For the text-containing cell, return its midpoint in [X, Y] coordinate format. 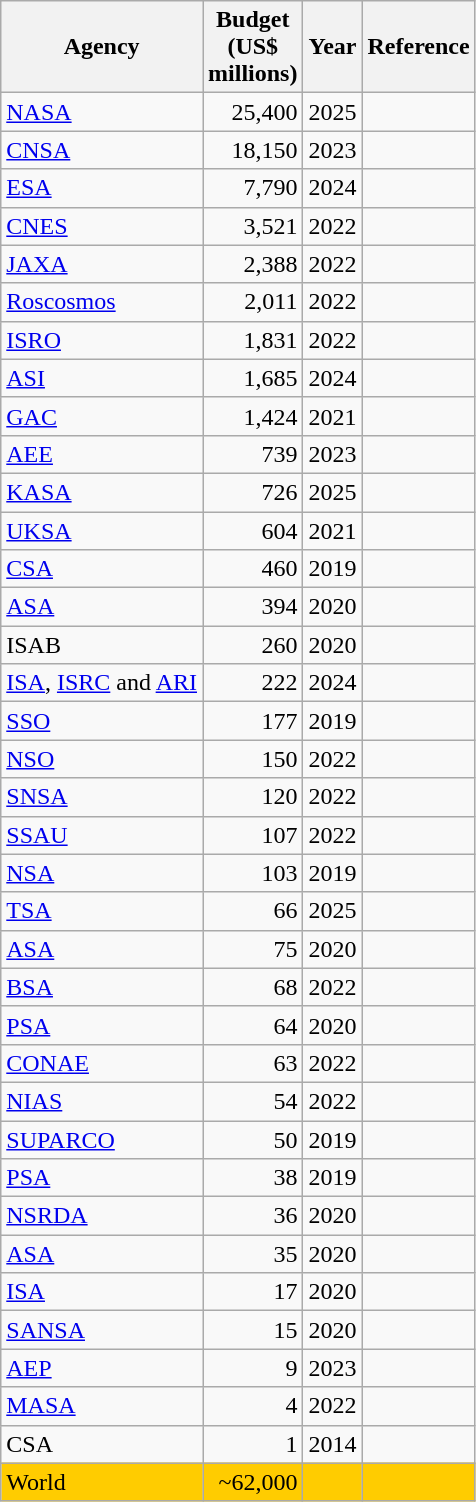
CNSA [102, 150]
2014 [332, 1444]
50 [253, 1139]
MASA [102, 1406]
64 [253, 1025]
AEP [102, 1368]
222 [253, 683]
460 [253, 569]
63 [253, 1063]
Roscosmos [102, 302]
NSRDA [102, 1216]
18,150 [253, 150]
GAC [102, 416]
~62,000 [253, 1482]
SANSA [102, 1330]
NSO [102, 759]
120 [253, 797]
1,424 [253, 416]
ASI [102, 378]
150 [253, 759]
54 [253, 1101]
World [102, 1482]
38 [253, 1178]
ISAB [102, 645]
604 [253, 531]
1,831 [253, 340]
4 [253, 1406]
BSA [102, 987]
ISRO [102, 340]
739 [253, 454]
TSA [102, 911]
17 [253, 1292]
7,790 [253, 188]
177 [253, 721]
25,400 [253, 112]
15 [253, 1330]
SUPARCO [102, 1139]
2,011 [253, 302]
9 [253, 1368]
394 [253, 607]
36 [253, 1216]
2,388 [253, 264]
CONAE [102, 1063]
CNES [102, 226]
ISA [102, 1292]
JAXA [102, 264]
1,685 [253, 378]
Year [332, 47]
Agency [102, 47]
AEE [102, 454]
SSO [102, 721]
75 [253, 949]
35 [253, 1254]
3,521 [253, 226]
68 [253, 987]
Reference [418, 47]
ISA, ISRC and ARI [102, 683]
NIAS [102, 1101]
SSAU [102, 835]
66 [253, 911]
726 [253, 492]
UKSA [102, 531]
260 [253, 645]
KASA [102, 492]
NASA [102, 112]
1 [253, 1444]
ESA [102, 188]
NSA [102, 873]
Budget (US$millions) [253, 47]
107 [253, 835]
SNSA [102, 797]
103 [253, 873]
